Provide the [x, y] coordinate of the cell's center where the given text is located.  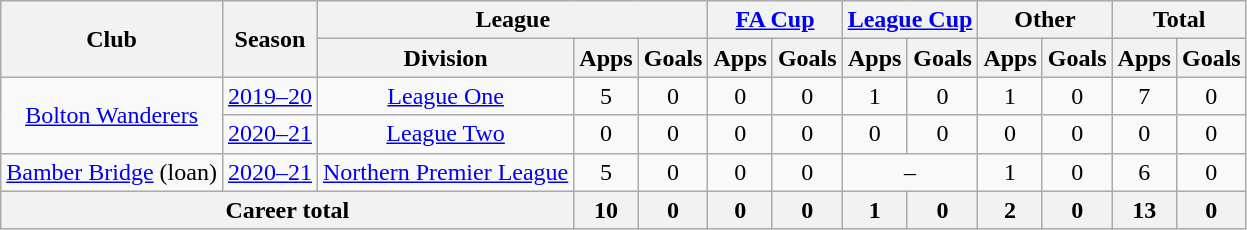
2 [1010, 210]
Season [270, 39]
Bamber Bridge (loan) [112, 172]
– [910, 172]
Division [445, 58]
League One [445, 96]
7 [1144, 96]
2019–20 [270, 96]
Total [1179, 20]
Bolton Wanderers [112, 115]
Northern Premier League [445, 172]
6 [1144, 172]
Career total [288, 210]
League [512, 20]
13 [1144, 210]
League Cup [910, 20]
League Two [445, 134]
FA Cup [775, 20]
10 [606, 210]
Other [1045, 20]
Club [112, 39]
